Find where the given text appears and provide that cell's center as [x, y] coordinate. 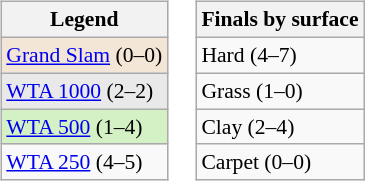
Finals by surface [280, 20]
Grass (1–0) [280, 91]
WTA 250 (4–5) [84, 162]
Clay (2–4) [280, 127]
WTA 500 (1–4) [84, 127]
Hard (4–7) [280, 55]
WTA 1000 (2–2) [84, 91]
Grand Slam (0–0) [84, 55]
Carpet (0–0) [280, 162]
Legend [84, 20]
